Provide the (x, y) coordinate of the cell's center where the given text is located.  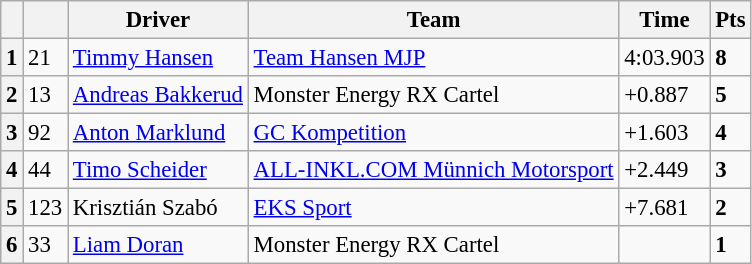
Timmy Hansen (158, 58)
Pts (730, 20)
4:03.903 (664, 58)
Team (434, 20)
EKS Sport (434, 208)
+1.603 (664, 133)
44 (46, 170)
Andreas Bakkerud (158, 95)
13 (46, 95)
Krisztián Szabó (158, 208)
8 (730, 58)
Time (664, 20)
Team Hansen MJP (434, 58)
6 (12, 245)
21 (46, 58)
123 (46, 208)
Driver (158, 20)
Timo Scheider (158, 170)
GC Kompetition (434, 133)
33 (46, 245)
Anton Marklund (158, 133)
+7.681 (664, 208)
ALL-INKL.COM Münnich Motorsport (434, 170)
+2.449 (664, 170)
92 (46, 133)
Liam Doran (158, 245)
+0.887 (664, 95)
